For the text-containing cell, return its midpoint in [X, Y] coordinate format. 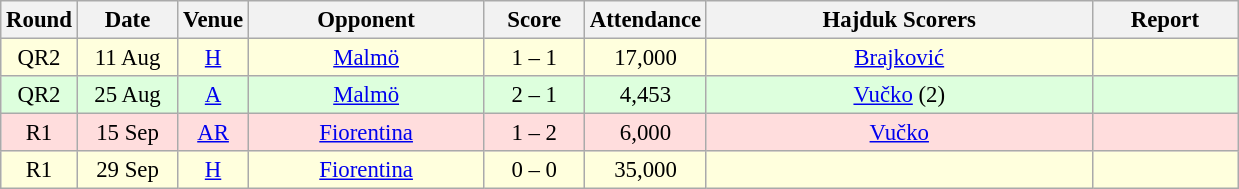
Attendance [646, 20]
AR [214, 133]
35,000 [646, 170]
15 Sep [128, 133]
0 – 0 [534, 170]
17,000 [646, 58]
Vučko [899, 133]
29 Sep [128, 170]
Date [128, 20]
25 Aug [128, 95]
6,000 [646, 133]
Venue [214, 20]
Report [1165, 20]
Score [534, 20]
Brajković [899, 58]
2 – 1 [534, 95]
Opponent [366, 20]
1 – 2 [534, 133]
11 Aug [128, 58]
A [214, 95]
Hajduk Scorers [899, 20]
Vučko (2) [899, 95]
1 – 1 [534, 58]
Round [39, 20]
4,453 [646, 95]
